Determine the (X, Y) coordinate at the center of the cell enclosing the given text.  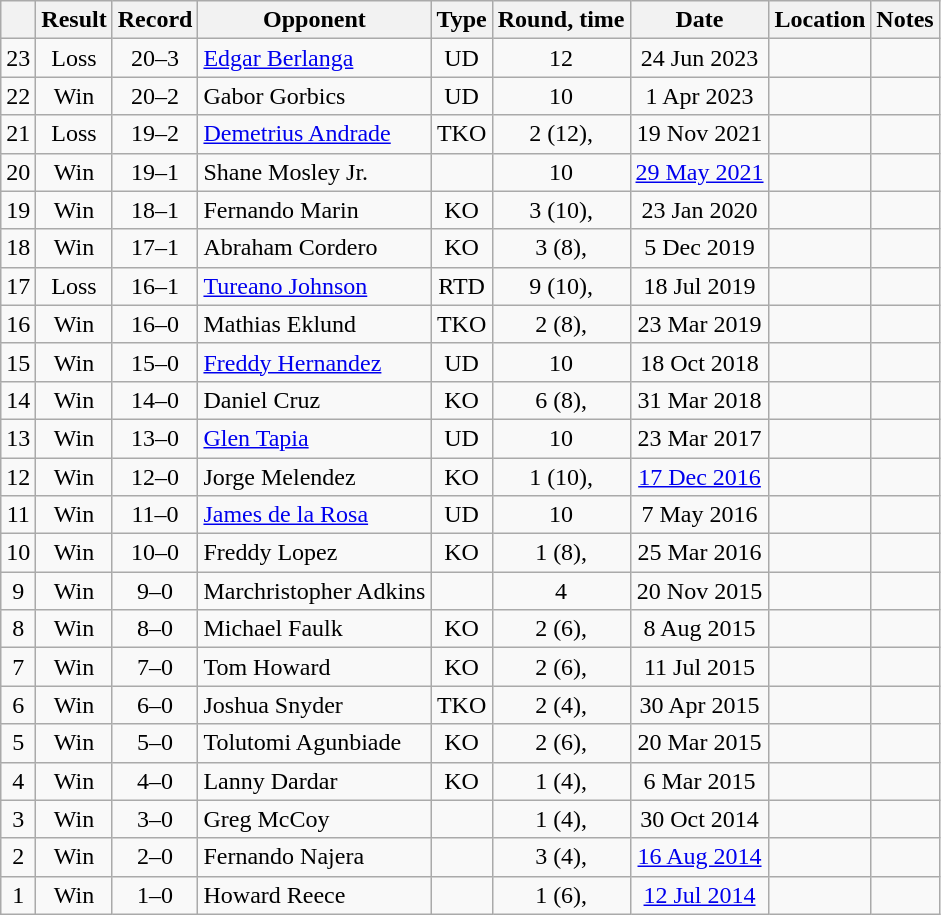
Michael Faulk (314, 629)
6 Mar 2015 (700, 781)
20–3 (155, 58)
Freddy Hernandez (314, 362)
3 (10), (561, 210)
Record (155, 20)
1 Apr 2023 (700, 96)
Greg McCoy (314, 819)
30 Apr 2015 (700, 705)
15–0 (155, 362)
Marchristopher Adkins (314, 591)
Howard Reece (314, 895)
2 (4), (561, 705)
16–1 (155, 286)
9–0 (155, 591)
8 (18, 629)
8–0 (155, 629)
3 (8), (561, 248)
25 Mar 2016 (700, 553)
23 (18, 58)
29 May 2021 (700, 172)
23 Mar 2017 (700, 438)
8 Aug 2015 (700, 629)
RTD (462, 286)
Tom Howard (314, 667)
7 May 2016 (700, 515)
Lanny Dardar (314, 781)
5 Dec 2019 (700, 248)
7 (18, 667)
Glen Tapia (314, 438)
6 (8), (561, 400)
Joshua Snyder (314, 705)
31 Mar 2018 (700, 400)
1 (10), (561, 477)
Opponent (314, 20)
Notes (905, 20)
7–0 (155, 667)
6–0 (155, 705)
Shane Mosley Jr. (314, 172)
19–1 (155, 172)
11–0 (155, 515)
James de la Rosa (314, 515)
1 (6), (561, 895)
Edgar Berlanga (314, 58)
2 (8), (561, 324)
Tolutomi Agunbiade (314, 743)
2 (12), (561, 134)
12 Jul 2014 (700, 895)
1 (18, 895)
16 Aug 2014 (700, 857)
2–0 (155, 857)
14–0 (155, 400)
Demetrius Andrade (314, 134)
11 Jul 2015 (700, 667)
Abraham Cordero (314, 248)
Date (700, 20)
18 Oct 2018 (700, 362)
16 (18, 324)
13–0 (155, 438)
3 (4), (561, 857)
15 (18, 362)
9 (10), (561, 286)
Tureano Johnson (314, 286)
Fernando Marin (314, 210)
18 (18, 248)
12–0 (155, 477)
Type (462, 20)
Mathias Eklund (314, 324)
10–0 (155, 553)
20 Nov 2015 (700, 591)
16–0 (155, 324)
5 (18, 743)
24 Jun 2023 (700, 58)
3 (18, 819)
17 Dec 2016 (700, 477)
5–0 (155, 743)
23 Mar 2019 (700, 324)
19 Nov 2021 (700, 134)
Gabor Gorbics (314, 96)
17–1 (155, 248)
18 Jul 2019 (700, 286)
14 (18, 400)
20–2 (155, 96)
2 (18, 857)
1–0 (155, 895)
Result (74, 20)
22 (18, 96)
23 Jan 2020 (700, 210)
19–2 (155, 134)
4–0 (155, 781)
Daniel Cruz (314, 400)
13 (18, 438)
11 (18, 515)
Fernando Najera (314, 857)
9 (18, 591)
Location (820, 20)
1 (8), (561, 553)
20 (18, 172)
18–1 (155, 210)
Round, time (561, 20)
19 (18, 210)
Freddy Lopez (314, 553)
21 (18, 134)
3–0 (155, 819)
6 (18, 705)
17 (18, 286)
20 Mar 2015 (700, 743)
30 Oct 2014 (700, 819)
Jorge Melendez (314, 477)
